Provide the (X, Y) coordinate of the cell's center where the given text is located.  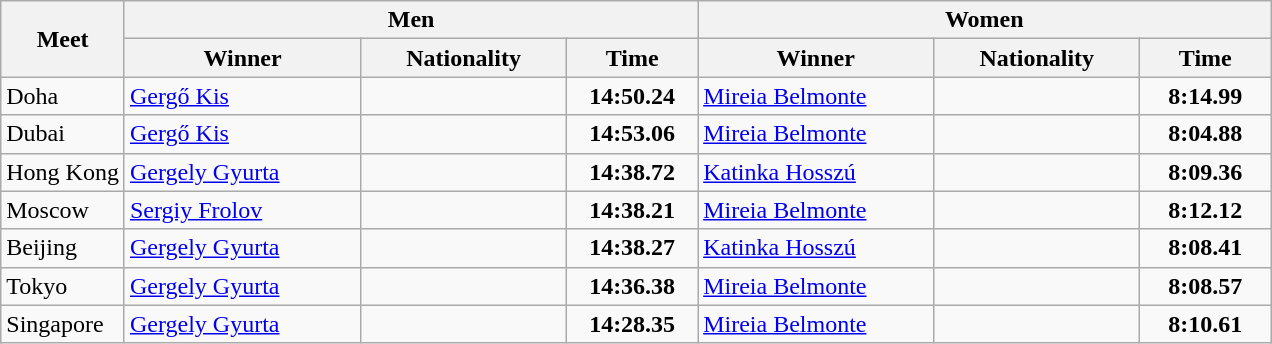
8:08.41 (1206, 248)
Meet (63, 39)
14:36.38 (632, 286)
Men (410, 20)
Women (984, 20)
Dubai (63, 134)
8:14.99 (1206, 96)
Moscow (63, 210)
Tokyo (63, 286)
Doha (63, 96)
Hong Kong (63, 172)
Singapore (63, 324)
8:12.12 (1206, 210)
Beijing (63, 248)
14:38.21 (632, 210)
14:28.35 (632, 324)
8:04.88 (1206, 134)
8:10.61 (1206, 324)
14:38.27 (632, 248)
14:53.06 (632, 134)
14:38.72 (632, 172)
8:09.36 (1206, 172)
Sergiy Frolov (242, 210)
8:08.57 (1206, 286)
14:50.24 (632, 96)
